Capture the cell that displays the provided text and extract its [x, y] central coordinate. 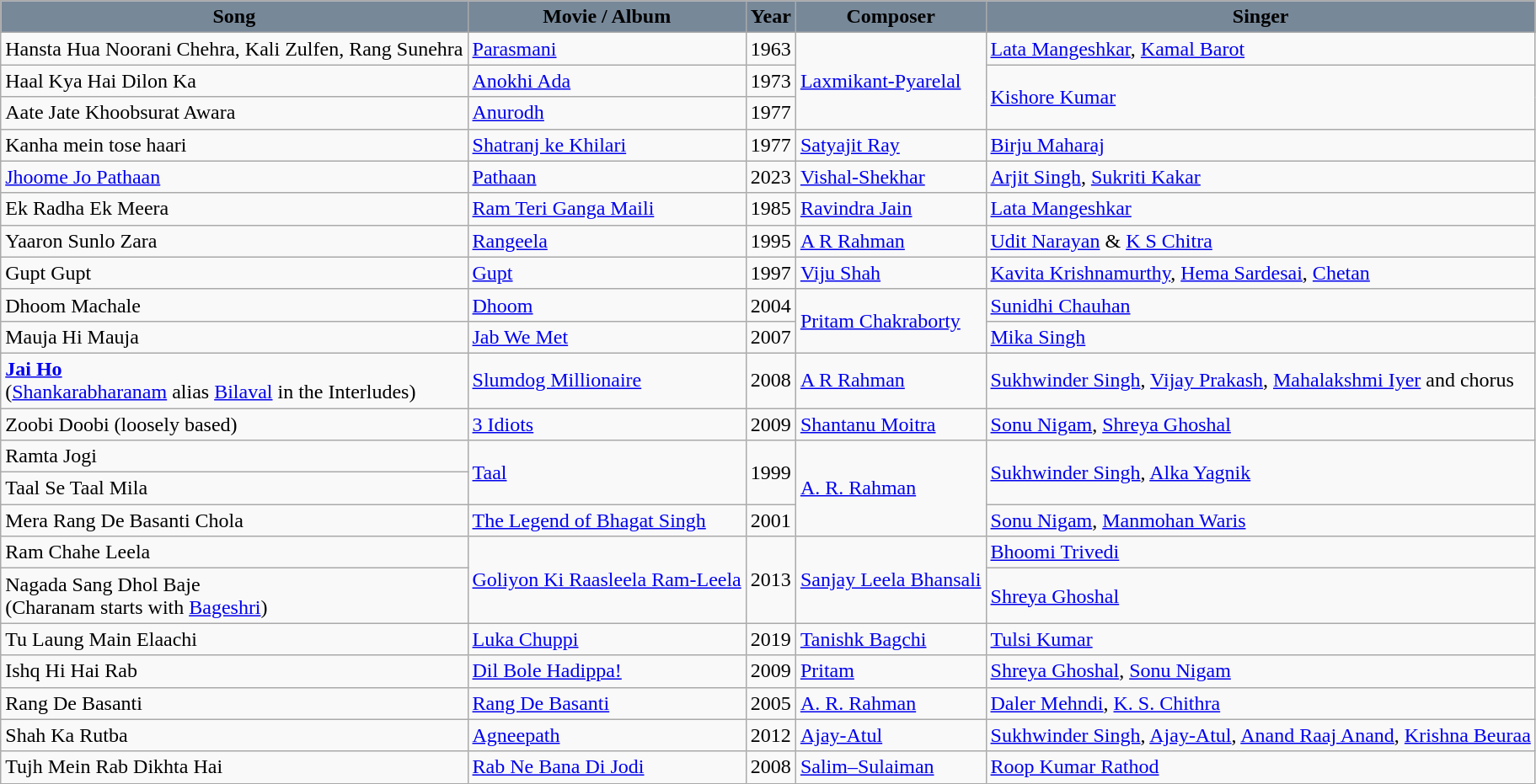
Taal Se Taal Mila [234, 488]
Sukhwinder Singh, Ajay-Atul, Anand Raaj Anand, Krishna Beuraa [1260, 735]
Ishq Hi Hai Rab [234, 671]
2001 [770, 520]
Dil Bole Hadippa! [607, 671]
Sukhwinder Singh, Alka Yagnik [1260, 472]
2012 [770, 735]
Kishore Kumar [1260, 97]
Pritam [891, 671]
Lata Mangeshkar, Kamal Barot [1260, 49]
Sunidhi Chauhan [1260, 305]
Gupt Gupt [234, 273]
Zoobi Doobi (loosely based) [234, 424]
Anurodh [607, 113]
Birju Maharaj [1260, 145]
Tanishk Bagchi [891, 639]
Anokhi Ada [607, 81]
Nagada Sang Dhol Baje(Charanam starts with Bageshri) [234, 596]
2023 [770, 177]
Mera Rang De Basanti Chola [234, 520]
Sonu Nigam, Shreya Ghoshal [1260, 424]
Salim–Sulaiman [891, 767]
Pritam Chakraborty [891, 321]
Ek Radha Ek Meera [234, 209]
Tu Laung Main Elaachi [234, 639]
Kavita Krishnamurthy, Hema Sardesai, Chetan [1260, 273]
Daler Mehndi, K. S. Chithra [1260, 703]
Viju Shah [891, 273]
Laxmikant-Pyarelal [891, 81]
Rangeela [607, 241]
Sonu Nigam, Manmohan Waris [1260, 520]
2005 [770, 703]
Movie / Album [607, 17]
Sukhwinder Singh, Vijay Prakash, Mahalakshmi Iyer and chorus [1260, 381]
Udit Narayan & K S Chitra [1260, 241]
Song [234, 17]
The Legend of Bhagat Singh [607, 520]
Satyajit Ray [891, 145]
Tulsi Kumar [1260, 639]
Singer [1260, 17]
Ravindra Jain [891, 209]
Agneepath [607, 735]
2007 [770, 337]
Vishal-Shekhar [891, 177]
1999 [770, 472]
Rab Ne Bana Di Jodi [607, 767]
Shah Ka Rutba [234, 735]
3 Idiots [607, 424]
1995 [770, 241]
Composer [891, 17]
Shantanu Moitra [891, 424]
1973 [770, 81]
Luka Chuppi [607, 639]
1997 [770, 273]
1985 [770, 209]
Tujh Mein Rab Dikhta Hai [234, 767]
2019 [770, 639]
Year [770, 17]
Jab We Met [607, 337]
Sanjay Leela Bhansali [891, 579]
Shatranj ke Khilari [607, 145]
2004 [770, 305]
Bhoomi Trivedi [1260, 552]
Mauja Hi Mauja [234, 337]
Ajay-Atul [891, 735]
Shreya Ghoshal [1260, 596]
Roop Kumar Rathod [1260, 767]
Dhoom [607, 305]
1963 [770, 49]
Arjit Singh, Sukriti Kakar [1260, 177]
Ram Teri Ganga Maili [607, 209]
Shreya Ghoshal, Sonu Nigam [1260, 671]
Goliyon Ki Raasleela Ram-Leela [607, 579]
Taal [607, 472]
Ram Chahe Leela [234, 552]
Parasmani [607, 49]
Hansta Hua Noorani Chehra, Kali Zulfen, Rang Sunehra [234, 49]
Ramta Jogi [234, 456]
2013 [770, 579]
Mika Singh [1260, 337]
Kanha mein tose haari [234, 145]
Dhoom Machale [234, 305]
Jai Ho(Shankarabharanam alias Bilaval in the Interludes) [234, 381]
Haal Kya Hai Dilon Ka [234, 81]
Pathaan [607, 177]
Lata Mangeshkar [1260, 209]
Yaaron Sunlo Zara [234, 241]
Aate Jate Khoobsurat Awara [234, 113]
Jhoome Jo Pathaan [234, 177]
Slumdog Millionaire [607, 381]
Gupt [607, 273]
